Output the (x, y) coordinate of the center of the cell containing the given text.  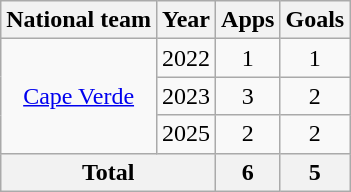
6 (248, 172)
Goals (315, 20)
2025 (186, 134)
Year (186, 20)
3 (248, 96)
2023 (186, 96)
5 (315, 172)
2022 (186, 58)
National team (79, 20)
Cape Verde (79, 96)
Apps (248, 20)
Total (108, 172)
